Pinpoint the cell where the given text exists, returning its [x, y] midpoint coordinate. 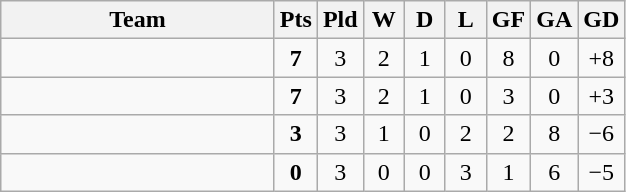
−6 [602, 134]
GF [508, 20]
Pts [296, 20]
L [466, 20]
GD [602, 20]
D [424, 20]
−5 [602, 172]
Pld [340, 20]
6 [554, 172]
+8 [602, 58]
W [384, 20]
GA [554, 20]
Team [138, 20]
+3 [602, 96]
